From the cell containing the given text, extract its center point as (X, Y) coordinate. 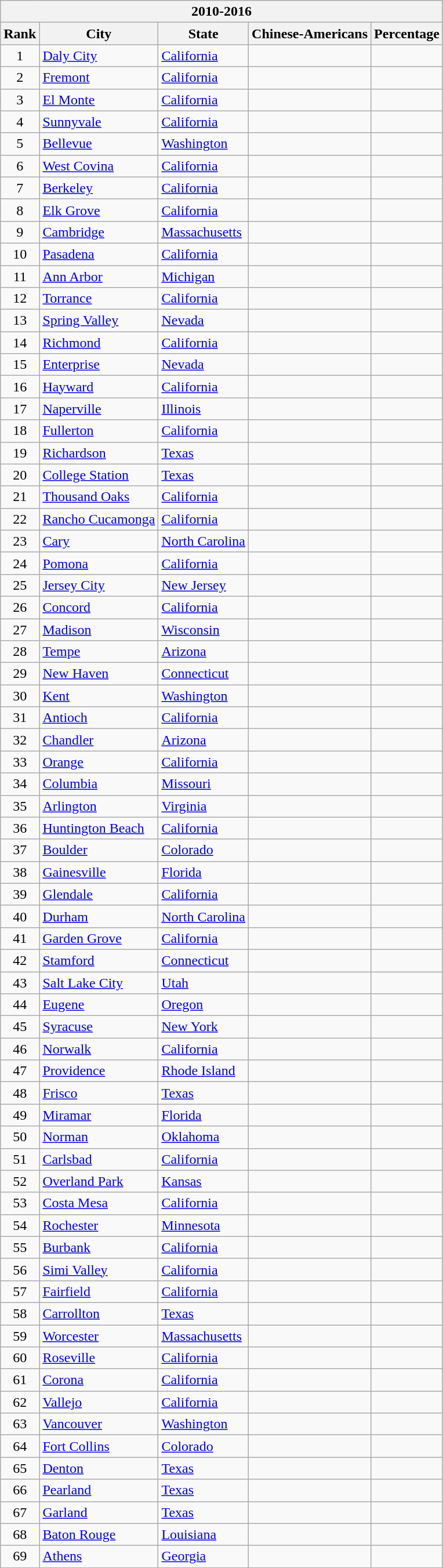
55 (20, 1247)
31 (20, 718)
50 (20, 1137)
43 (20, 983)
49 (20, 1115)
Chandler (99, 740)
Garland (99, 1512)
Sunnyvale (99, 122)
Richardson (99, 453)
18 (20, 431)
5 (20, 144)
Fort Collins (99, 1446)
Georgia (204, 1556)
Daly City (99, 56)
Salt Lake City (99, 983)
12 (20, 299)
Fairfield (99, 1291)
20 (20, 475)
30 (20, 696)
Minnesota (204, 1225)
29 (20, 674)
66 (20, 1490)
City (99, 34)
57 (20, 1291)
Oklahoma (204, 1137)
17 (20, 409)
Rochester (99, 1225)
Chinese-Americans (310, 34)
67 (20, 1512)
28 (20, 652)
48 (20, 1093)
41 (20, 938)
Tempe (99, 652)
54 (20, 1225)
19 (20, 453)
Berkeley (99, 188)
Vancouver (99, 1424)
63 (20, 1424)
Arlington (99, 806)
Pasadena (99, 254)
Kansas (204, 1181)
Fullerton (99, 431)
Durham (99, 916)
Oregon (204, 1005)
34 (20, 784)
Syracuse (99, 1027)
9 (20, 232)
22 (20, 519)
Ann Arbor (99, 277)
2010-2016 (221, 12)
Costa Mesa (99, 1203)
Illinois (204, 409)
53 (20, 1203)
16 (20, 387)
New York (204, 1027)
23 (20, 541)
58 (20, 1313)
Worcester (99, 1335)
1 (20, 56)
Garden Grove (99, 938)
24 (20, 563)
33 (20, 762)
10 (20, 254)
State (204, 34)
Pearland (99, 1490)
Providence (99, 1071)
8 (20, 210)
Hayward (99, 387)
11 (20, 277)
62 (20, 1402)
39 (20, 894)
51 (20, 1159)
46 (20, 1049)
Richmond (99, 343)
New Jersey (204, 585)
2 (20, 78)
Rank (20, 34)
Pomona (99, 563)
26 (20, 607)
65 (20, 1468)
Cary (99, 541)
Virginia (204, 806)
Simi Valley (99, 1269)
Torrance (99, 299)
Miramar (99, 1115)
60 (20, 1358)
Kent (99, 696)
61 (20, 1380)
44 (20, 1005)
Gainesville (99, 872)
Utah (204, 983)
Rhode Island (204, 1071)
Concord (99, 607)
Enterprise (99, 365)
Athens (99, 1556)
New Haven (99, 674)
Elk Grove (99, 210)
Antioch (99, 718)
35 (20, 806)
64 (20, 1446)
Glendale (99, 894)
Columbia (99, 784)
Norman (99, 1137)
Percentage (407, 34)
37 (20, 850)
56 (20, 1269)
14 (20, 343)
Boulder (99, 850)
El Monte (99, 100)
59 (20, 1335)
Thousand Oaks (99, 497)
Huntington Beach (99, 828)
3 (20, 100)
52 (20, 1181)
Eugene (99, 1005)
27 (20, 629)
68 (20, 1534)
Burbank (99, 1247)
Missouri (204, 784)
47 (20, 1071)
6 (20, 166)
25 (20, 585)
Carlsbad (99, 1159)
Cambridge (99, 232)
Orange (99, 762)
69 (20, 1556)
College Station (99, 475)
15 (20, 365)
7 (20, 188)
32 (20, 740)
36 (20, 828)
Wisconsin (204, 629)
Baton Rouge (99, 1534)
Denton (99, 1468)
Jersey City (99, 585)
Michigan (204, 277)
Madison (99, 629)
West Covina (99, 166)
21 (20, 497)
38 (20, 872)
Overland Park (99, 1181)
Spring Valley (99, 321)
Carrollton (99, 1313)
Fremont (99, 78)
Bellevue (99, 144)
45 (20, 1027)
Louisiana (204, 1534)
Norwalk (99, 1049)
13 (20, 321)
4 (20, 122)
42 (20, 960)
Frisco (99, 1093)
40 (20, 916)
Naperville (99, 409)
Corona (99, 1380)
Rancho Cucamonga (99, 519)
Vallejo (99, 1402)
Stamford (99, 960)
Roseville (99, 1358)
